Find where the given text appears and provide that cell's center as [x, y] coordinate. 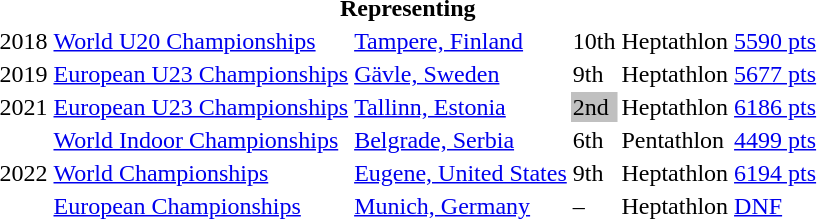
Tallinn, Estonia [461, 107]
World Indoor Championships [201, 140]
6th [594, 140]
Tampere, Finland [461, 41]
Eugene, United States [461, 173]
Pentathlon [675, 140]
World U20 Championships [201, 41]
10th [594, 41]
Gävle, Sweden [461, 74]
World Championships [201, 173]
2nd [594, 107]
Belgrade, Serbia [461, 140]
